Extract the [x, y] coordinate from the center of the cell holding the provided text.  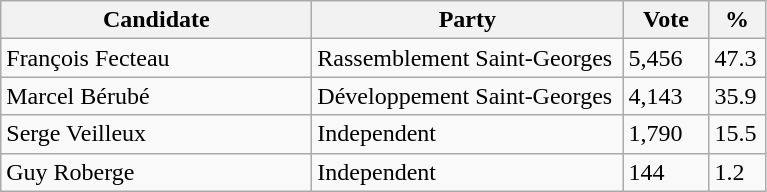
Guy Roberge [156, 172]
Party [468, 20]
Vote [666, 20]
Candidate [156, 20]
1.2 [737, 172]
4,143 [666, 96]
Développement Saint-Georges [468, 96]
1,790 [666, 134]
% [737, 20]
15.5 [737, 134]
François Fecteau [156, 58]
Marcel Bérubé [156, 96]
144 [666, 172]
Rassemblement Saint-Georges [468, 58]
47.3 [737, 58]
35.9 [737, 96]
5,456 [666, 58]
Serge Veilleux [156, 134]
